Scan for the cell matching the given text and deliver its [x, y] coordinate at center. 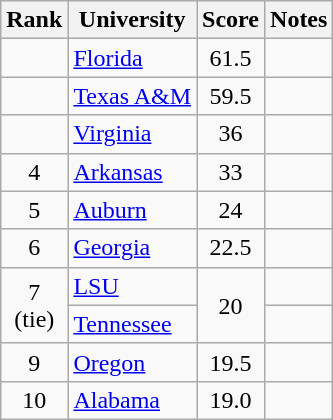
4 [34, 172]
9 [34, 362]
22.5 [231, 248]
Notes [299, 20]
6 [34, 248]
59.5 [231, 96]
University [132, 20]
19.0 [231, 400]
7(tie) [34, 305]
61.5 [231, 58]
LSU [132, 286]
Virginia [132, 134]
Rank [34, 20]
Tennessee [132, 324]
Oregon [132, 362]
Florida [132, 58]
19.5 [231, 362]
Texas A&M [132, 96]
Auburn [132, 210]
10 [34, 400]
Arkansas [132, 172]
Score [231, 20]
Georgia [132, 248]
24 [231, 210]
20 [231, 305]
36 [231, 134]
5 [34, 210]
Alabama [132, 400]
33 [231, 172]
